Detect which cell encompasses the target text, then output its [X, Y] center coordinate. 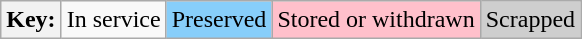
Stored or withdrawn [376, 20]
In service [114, 20]
Scrapped [530, 20]
Preserved [219, 20]
Key: [31, 20]
